Capture the cell that displays the provided text and extract its (x, y) central coordinate. 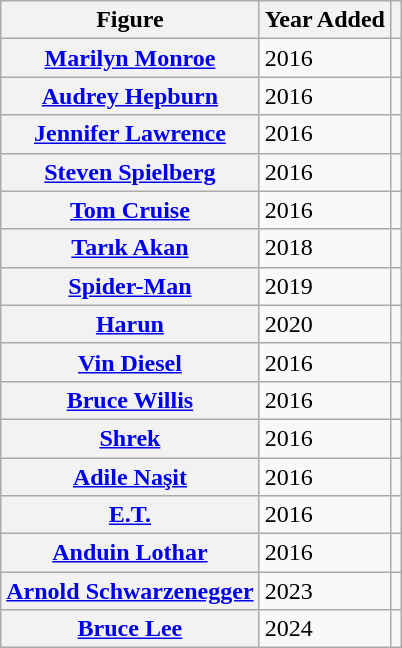
E.T. (130, 515)
Vin Diesel (130, 362)
Harun (130, 324)
Tarık Akan (130, 248)
Audrey Hepburn (130, 96)
2023 (324, 591)
Marilyn Monroe (130, 58)
Anduin Lothar (130, 553)
2018 (324, 248)
Jennifer Lawrence (130, 134)
Figure (130, 20)
2019 (324, 286)
2024 (324, 629)
2020 (324, 324)
Bruce Lee (130, 629)
Arnold Schwarzenegger (130, 591)
Spider-Man (130, 286)
Shrek (130, 438)
Bruce Willis (130, 400)
Tom Cruise (130, 210)
Year Added (324, 20)
Steven Spielberg (130, 172)
Adile Naşit (130, 477)
